Detect which cell encompasses the target text, then output its [x, y] center coordinate. 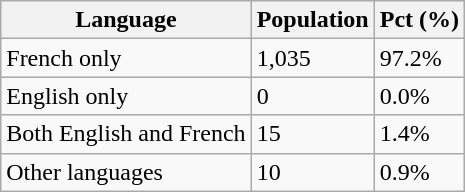
97.2% [419, 58]
0.0% [419, 96]
15 [312, 134]
1.4% [419, 134]
English only [126, 96]
Other languages [126, 172]
Pct (%) [419, 20]
Both English and French [126, 134]
1,035 [312, 58]
Population [312, 20]
French only [126, 58]
Language [126, 20]
0.9% [419, 172]
0 [312, 96]
10 [312, 172]
